Pinpoint the cell where the given text exists, returning its (x, y) midpoint coordinate. 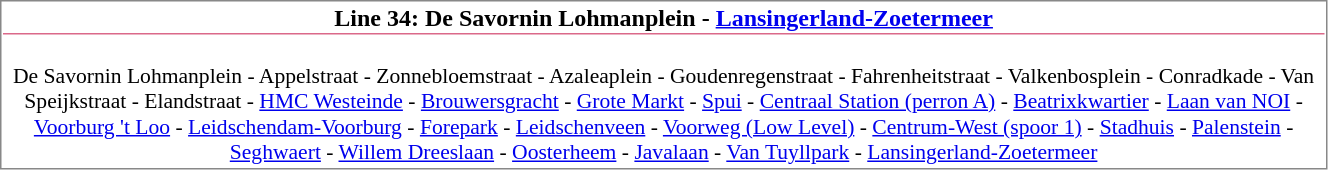
Line 34: De Savornin Lohmanplein - Lansingerland-Zoetermeer (664, 19)
